Detect which cell encompasses the target text, then output its [X, Y] center coordinate. 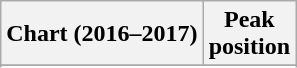
Peakposition [249, 34]
Chart (2016–2017) [102, 34]
